Provide the (X, Y) coordinate of the cell's center where the given text is located.  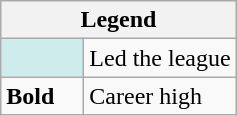
Career high (160, 96)
Legend (118, 20)
Bold (42, 96)
Led the league (160, 58)
